For the text-containing cell, return its midpoint in (X, Y) coordinate format. 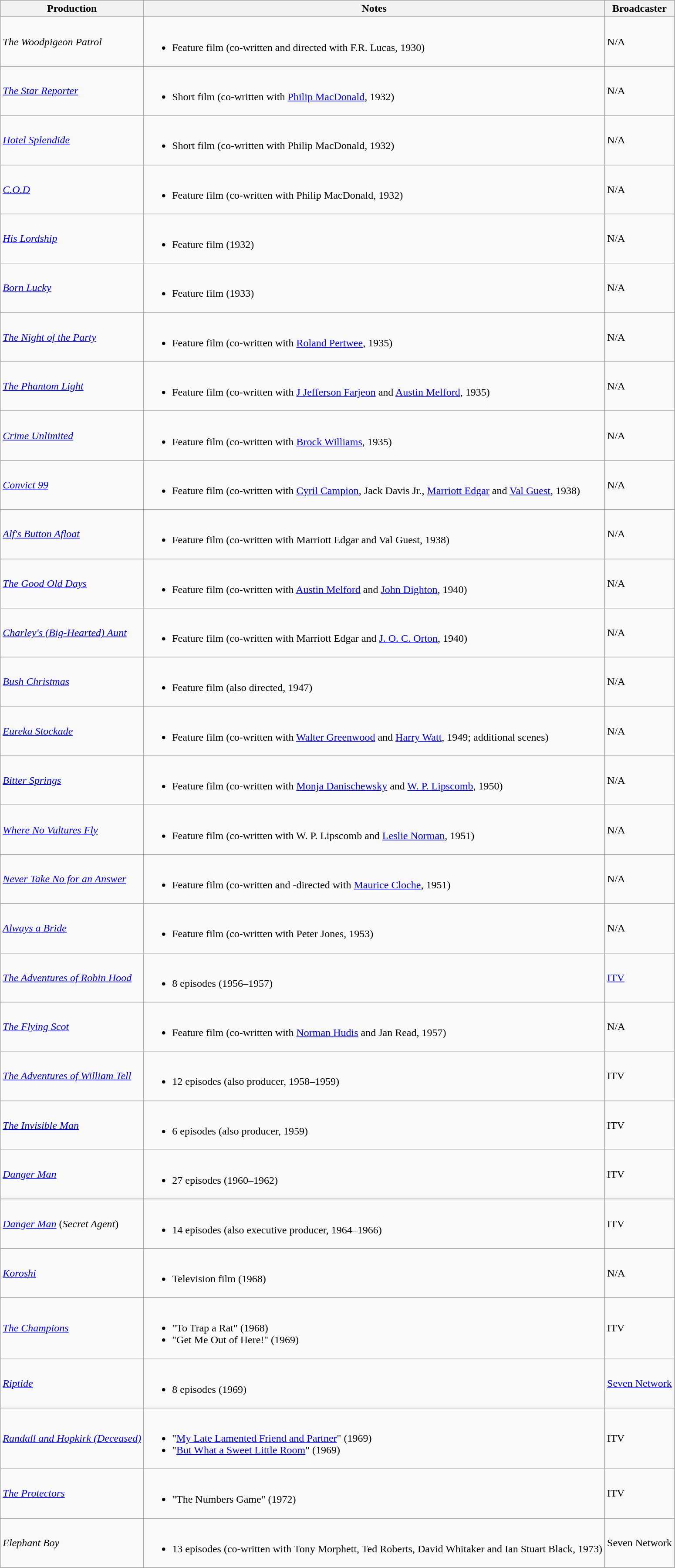
The Adventures of Robin Hood (72, 978)
The Woodpigeon Patrol (72, 42)
"The Numbers Game" (1972) (375, 1493)
Crime Unlimited (72, 436)
6 episodes (also producer, 1959) (375, 1125)
Bush Christmas (72, 682)
8 episodes (1969) (375, 1383)
Feature film (co-written with Brock Williams, 1935) (375, 436)
Feature film (co-written with Philip MacDonald, 1932) (375, 189)
Feature film (co-written with Peter Jones, 1953) (375, 928)
Feature film (co-written with Walter Greenwood and Harry Watt, 1949; additional scenes) (375, 731)
Danger Man (Secret Agent) (72, 1223)
Feature film (co-written with Norman Hudis and Jan Read, 1957) (375, 1026)
The Protectors (72, 1493)
Bitter Springs (72, 781)
The Good Old Days (72, 583)
Television film (1968) (375, 1273)
The Night of the Party (72, 337)
"To Trap a Rat" (1968)"Get Me Out of Here!" (1969) (375, 1328)
Charley's (Big-Hearted) Aunt (72, 633)
His Lordship (72, 239)
Feature film (co-written with Marriott Edgar and Val Guest, 1938) (375, 534)
Always a Bride (72, 928)
Feature film (co-written with J Jefferson Farjeon and Austin Melford, 1935) (375, 386)
12 episodes (also producer, 1958–1959) (375, 1076)
Hotel Splendide (72, 140)
Feature film (co-written with Roland Pertwee, 1935) (375, 337)
The Champions (72, 1328)
Alf's Button Afloat (72, 534)
Eureka Stockade (72, 731)
13 episodes (co-written with Tony Morphett, Ted Roberts, David Whitaker and Ian Stuart Black, 1973) (375, 1543)
Born Lucky (72, 288)
Feature film (co-written with Marriott Edgar and J. O. C. Orton, 1940) (375, 633)
Randall and Hopkirk (Deceased) (72, 1439)
Feature film (also directed, 1947) (375, 682)
The Adventures of William Tell (72, 1076)
The Phantom Light (72, 386)
Notes (375, 9)
Feature film (co-written with Monja Danischewsky and W. P. Lipscomb, 1950) (375, 781)
27 episodes (1960–1962) (375, 1175)
Feature film (1933) (375, 288)
Broadcaster (640, 9)
Where No Vultures Fly (72, 830)
Feature film (co-written and directed with F.R. Lucas, 1930) (375, 42)
Koroshi (72, 1273)
C.O.D (72, 189)
Feature film (co-written and -directed with Maurice Cloche, 1951) (375, 879)
The Flying Scot (72, 1026)
Production (72, 9)
The Invisible Man (72, 1125)
Convict 99 (72, 484)
8 episodes (1956–1957) (375, 978)
The Star Reporter (72, 91)
Elephant Boy (72, 1543)
Feature film (co-written with W. P. Lipscomb and Leslie Norman, 1951) (375, 830)
Danger Man (72, 1175)
Riptide (72, 1383)
Feature film (co-written with Austin Melford and John Dighton, 1940) (375, 583)
Never Take No for an Answer (72, 879)
"My Late Lamented Friend and Partner" (1969)"But What a Sweet Little Room" (1969) (375, 1439)
Feature film (co-written with Cyril Campion, Jack Davis Jr., Marriott Edgar and Val Guest, 1938) (375, 484)
14 episodes (also executive producer, 1964–1966) (375, 1223)
Feature film (1932) (375, 239)
